Return the (x, y) coordinate for the center point of the cell that contains the specified text.  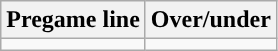
Pregame line (74, 20)
Over/under (210, 20)
